Locate the cell with the specified text and output its (x, y) center coordinate. 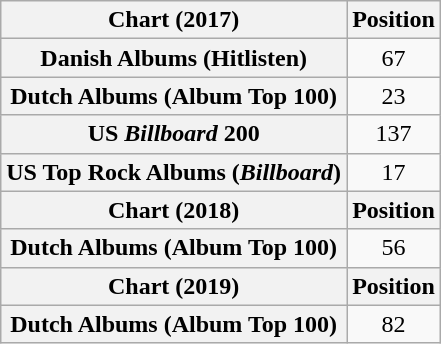
Chart (2018) (174, 210)
137 (394, 134)
Danish Albums (Hitlisten) (174, 58)
Chart (2019) (174, 286)
23 (394, 96)
67 (394, 58)
US Top Rock Albums (Billboard) (174, 172)
56 (394, 248)
82 (394, 324)
17 (394, 172)
Chart (2017) (174, 20)
US Billboard 200 (174, 134)
